Search for the cell housing the specified text and yield its [x, y] center coordinate. 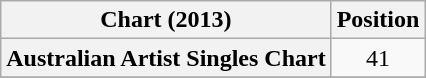
41 [378, 58]
Australian Artist Singles Chart [166, 58]
Chart (2013) [166, 20]
Position [378, 20]
